Locate the cell with the specified text and output its [x, y] center coordinate. 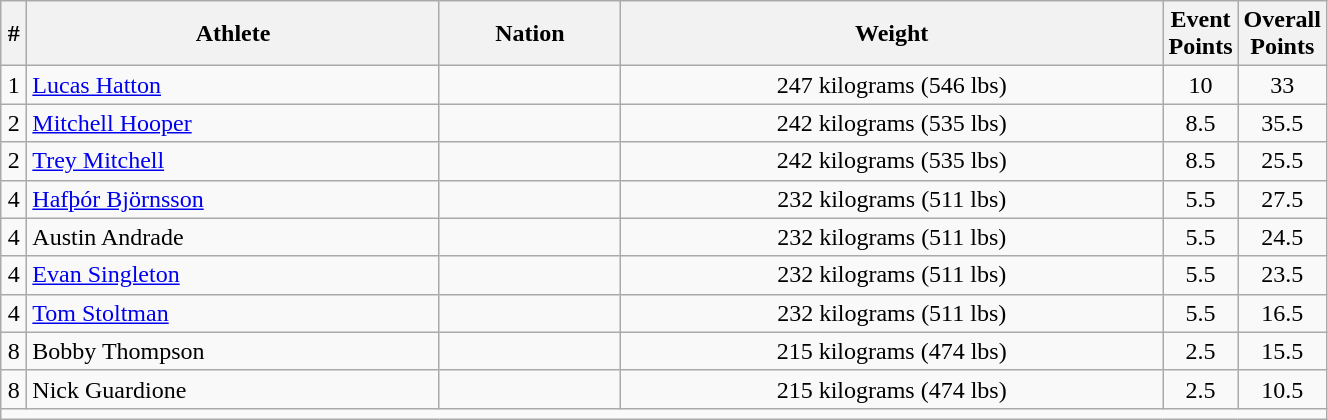
1 [14, 85]
Weight [892, 34]
Nation [530, 34]
33 [1282, 85]
Tom Stoltman [234, 313]
10 [1200, 85]
27.5 [1282, 199]
23.5 [1282, 275]
25.5 [1282, 161]
Austin Andrade [234, 237]
Nick Guardione [234, 389]
Trey Mitchell [234, 161]
35.5 [1282, 123]
# [14, 34]
16.5 [1282, 313]
10.5 [1282, 389]
15.5 [1282, 351]
Overall Points [1282, 34]
Hafþór Björnsson [234, 199]
Lucas Hatton [234, 85]
Athlete [234, 34]
Evan Singleton [234, 275]
247 kilograms (546 lbs) [892, 85]
Mitchell Hooper [234, 123]
Event Points [1200, 34]
Bobby Thompson [234, 351]
24.5 [1282, 237]
